Scan for the cell matching the given text and deliver its [x, y] coordinate at center. 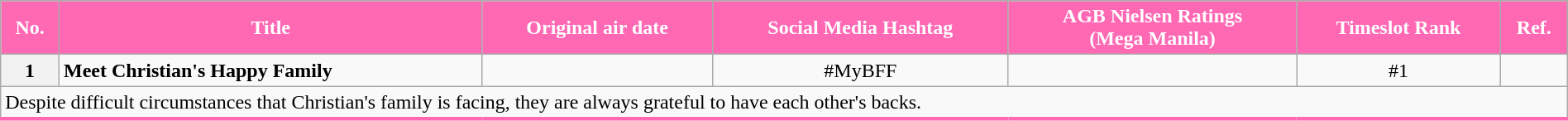
Ref. [1533, 28]
No. [30, 28]
Meet Christian's Happy Family [270, 70]
1 [30, 70]
AGB Nielsen Ratings(Mega Manila) [1152, 28]
Timeslot Rank [1399, 28]
Despite difficult circumstances that Christian's family is facing, they are always grateful to have each other's backs. [784, 103]
#MyBFF [860, 70]
Title [270, 28]
Original air date [597, 28]
Social Media Hashtag [860, 28]
#1 [1399, 70]
